Output the (X, Y) coordinate of the center of the cell containing the given text.  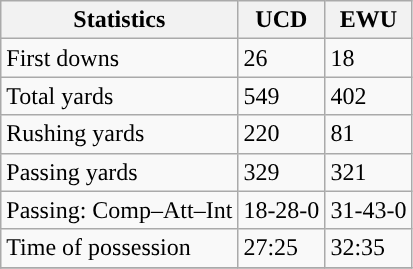
Passing yards (120, 172)
First downs (120, 58)
32:35 (368, 248)
Time of possession (120, 248)
18-28-0 (282, 210)
Rushing yards (120, 134)
18 (368, 58)
549 (282, 96)
Statistics (120, 20)
Passing: Comp–Att–Int (120, 210)
220 (282, 134)
26 (282, 58)
402 (368, 96)
31-43-0 (368, 210)
329 (282, 172)
UCD (282, 20)
81 (368, 134)
EWU (368, 20)
321 (368, 172)
Total yards (120, 96)
27:25 (282, 248)
